Search for the cell housing the specified text and yield its [x, y] center coordinate. 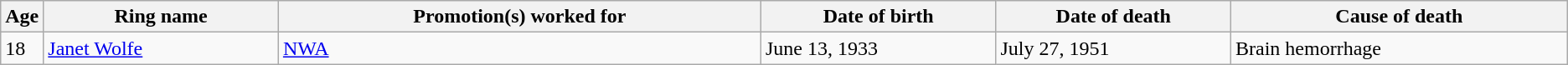
Date of birth [878, 17]
Age [22, 17]
Brain hemorrhage [1400, 48]
18 [22, 48]
Date of death [1114, 17]
July 27, 1951 [1114, 48]
Promotion(s) worked for [519, 17]
Ring name [161, 17]
June 13, 1933 [878, 48]
Cause of death [1400, 17]
NWA [519, 48]
Janet Wolfe [161, 48]
